From the cell containing the given text, extract its center point as [X, Y] coordinate. 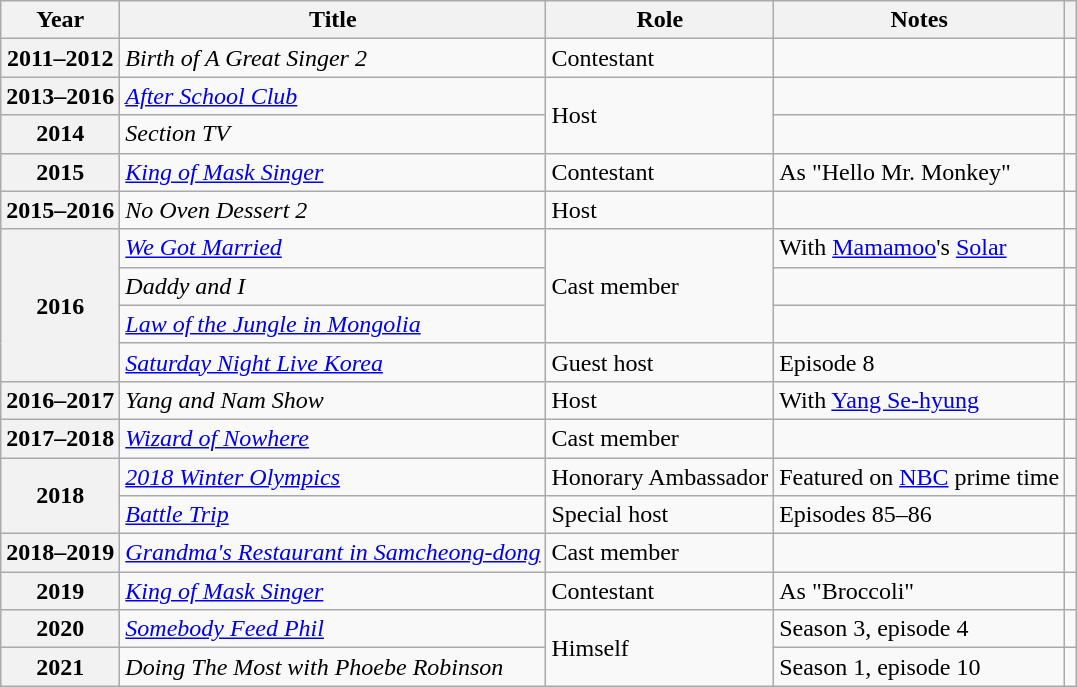
Episodes 85–86 [920, 515]
2018 [60, 496]
2018–2019 [60, 553]
Battle Trip [333, 515]
Featured on NBC prime time [920, 477]
2017–2018 [60, 438]
2014 [60, 134]
2016–2017 [60, 400]
Birth of A Great Singer 2 [333, 58]
Himself [660, 648]
2016 [60, 305]
Grandma's Restaurant in Samcheong-dong [333, 553]
2020 [60, 629]
Season 3, episode 4 [920, 629]
Title [333, 20]
2021 [60, 667]
With Yang Se-hyung [920, 400]
No Oven Dessert 2 [333, 210]
Honorary Ambassador [660, 477]
2015 [60, 172]
Episode 8 [920, 362]
Year [60, 20]
Special host [660, 515]
Saturday Night Live Korea [333, 362]
With Mamamoo's Solar [920, 248]
Notes [920, 20]
After School Club [333, 96]
Yang and Nam Show [333, 400]
Daddy and I [333, 286]
2015–2016 [60, 210]
2011–2012 [60, 58]
Season 1, episode 10 [920, 667]
2013–2016 [60, 96]
2019 [60, 591]
As "Broccoli" [920, 591]
We Got Married [333, 248]
Role [660, 20]
Doing The Most with Phoebe Robinson [333, 667]
Somebody Feed Phil [333, 629]
2018 Winter Olympics [333, 477]
Law of the Jungle in Mongolia [333, 324]
Section TV [333, 134]
Guest host [660, 362]
As "Hello Mr. Monkey" [920, 172]
Wizard of Nowhere [333, 438]
